Scan for the cell matching the given text and deliver its [X, Y] coordinate at center. 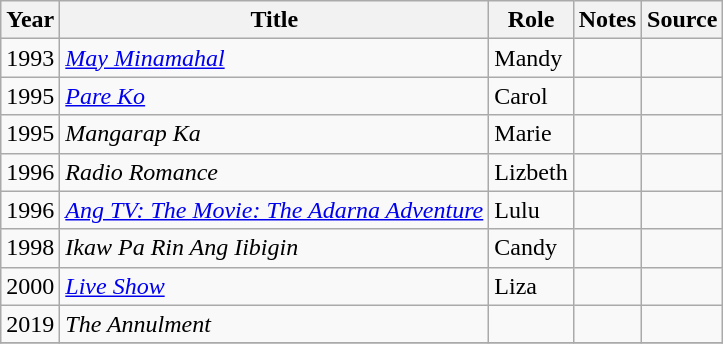
2000 [30, 286]
May Minamahal [274, 58]
Notes [607, 20]
Liza [531, 286]
Candy [531, 248]
Role [531, 20]
Marie [531, 134]
Source [682, 20]
Mandy [531, 58]
1993 [30, 58]
Title [274, 20]
Radio Romance [274, 172]
Lizbeth [531, 172]
The Annulment [274, 324]
Year [30, 20]
Live Show [274, 286]
2019 [30, 324]
Pare Ko [274, 96]
Ikaw Pa Rin Ang Iibigin [274, 248]
Ang TV: The Movie: The Adarna Adventure [274, 210]
Lulu [531, 210]
Mangarap Ka [274, 134]
Carol [531, 96]
1998 [30, 248]
